Output the [X, Y] coordinate of the center of the cell containing the given text.  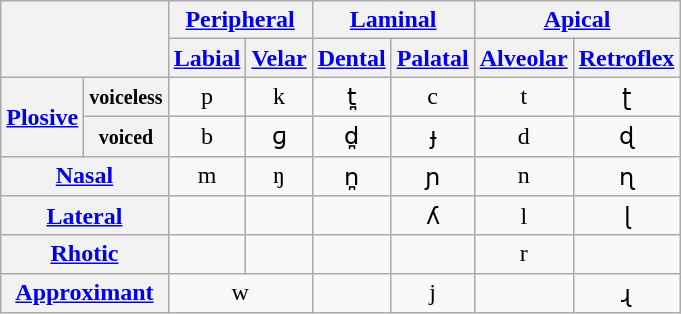
ɖ [626, 136]
k [279, 97]
r [524, 254]
Velar [279, 58]
Labial [207, 58]
n̪ [352, 176]
Laminal [393, 20]
ɭ [626, 216]
voiceless [126, 97]
ɳ [626, 176]
b [207, 136]
Alveolar [524, 58]
Rhotic [84, 254]
Dental [352, 58]
ɟ [432, 136]
ɻ [626, 293]
d̪ [352, 136]
Plosive [42, 116]
Lateral [84, 216]
voiced [126, 136]
Palatal [432, 58]
Nasal [84, 176]
Peripheral [240, 20]
ɲ [432, 176]
Apical [577, 20]
j [432, 293]
ʎ [432, 216]
w [240, 293]
t [524, 97]
Retroflex [626, 58]
Approximant [84, 293]
m [207, 176]
ʈ [626, 97]
p [207, 97]
ɡ [279, 136]
d [524, 136]
l [524, 216]
ŋ [279, 176]
t̪ [352, 97]
n [524, 176]
c [432, 97]
